Find where the given text appears and provide that cell's center as [X, Y] coordinate. 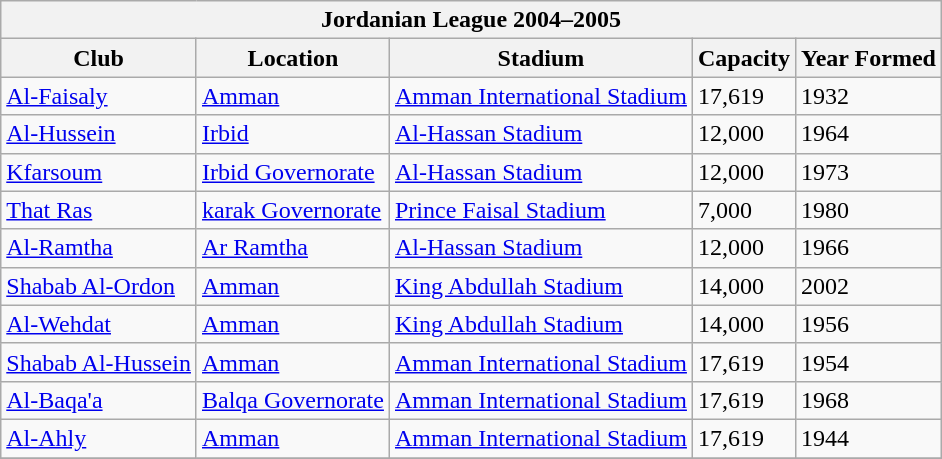
1964 [869, 134]
1973 [869, 172]
Ar Ramtha [292, 248]
1954 [869, 362]
Prince Faisal Stadium [540, 210]
Shabab Al-Hussein [99, 362]
Kfarsoum [99, 172]
1966 [869, 248]
1944 [869, 438]
That Ras [99, 210]
Al-Baqa'a [99, 400]
Al-Ramtha [99, 248]
Club [99, 58]
Capacity [744, 58]
1956 [869, 324]
Location [292, 58]
Al-Ahly [99, 438]
7,000 [744, 210]
Balqa Governorate [292, 400]
1968 [869, 400]
1980 [869, 210]
1932 [869, 96]
Al-Hussein [99, 134]
Al-Wehdat [99, 324]
2002 [869, 286]
Shabab Al-Ordon [99, 286]
Al-Faisaly [99, 96]
Jordanian League 2004–2005 [472, 20]
Stadium [540, 58]
Year Formed [869, 58]
Irbid [292, 134]
karak Governorate [292, 210]
Irbid Governorate [292, 172]
